Find where the given text appears and provide that cell's center as (X, Y) coordinate. 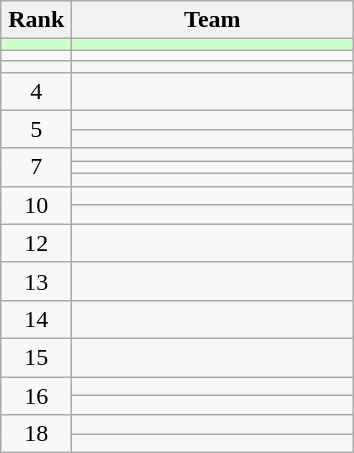
12 (36, 243)
18 (36, 434)
14 (36, 319)
4 (36, 91)
16 (36, 395)
Rank (36, 20)
7 (36, 167)
15 (36, 357)
10 (36, 205)
Team (212, 20)
5 (36, 129)
13 (36, 281)
